Identify which cell holds the provided text, then report its (X, Y) central coordinate. 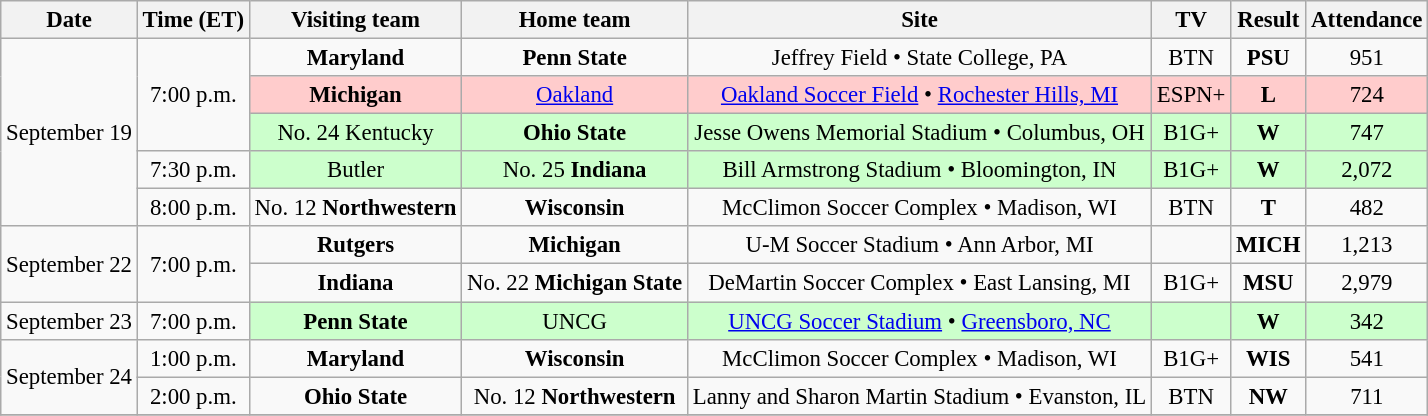
711 (1367, 396)
September 24 (69, 376)
7:30 p.m. (193, 170)
724 (1367, 95)
747 (1367, 133)
UNCG (575, 321)
Time (ET) (193, 20)
Attendance (1367, 20)
Jesse Owens Memorial Stadium • Columbus, OH (919, 133)
Bill Armstrong Stadium • Bloomington, IN (919, 170)
Oakland Soccer Field • Rochester Hills, MI (919, 95)
Jeffrey Field • State College, PA (919, 58)
DeMartin Soccer Complex • East Lansing, MI (919, 283)
Rutgers (355, 245)
WIS (1268, 358)
L (1268, 95)
TV (1192, 20)
No. 25 Indiana (575, 170)
1:00 p.m. (193, 358)
1,213 (1367, 245)
September 22 (69, 264)
Date (69, 20)
September 19 (69, 133)
541 (1367, 358)
ESPN+ (1192, 95)
Result (1268, 20)
NW (1268, 396)
Indiana (355, 283)
Home team (575, 20)
342 (1367, 321)
September 23 (69, 321)
482 (1367, 208)
Oakland (575, 95)
U-M Soccer Stadium • Ann Arbor, MI (919, 245)
UNCG Soccer Stadium • Greensboro, NC (919, 321)
MICH (1268, 245)
No. 24 Kentucky (355, 133)
8:00 p.m. (193, 208)
Visiting team (355, 20)
Site (919, 20)
2:00 p.m. (193, 396)
951 (1367, 58)
T (1268, 208)
PSU (1268, 58)
2,979 (1367, 283)
No. 22 Michigan State (575, 283)
Lanny and Sharon Martin Stadium • Evanston, IL (919, 396)
Butler (355, 170)
2,072 (1367, 170)
MSU (1268, 283)
